Locate the cell with the specified text and output its (X, Y) center coordinate. 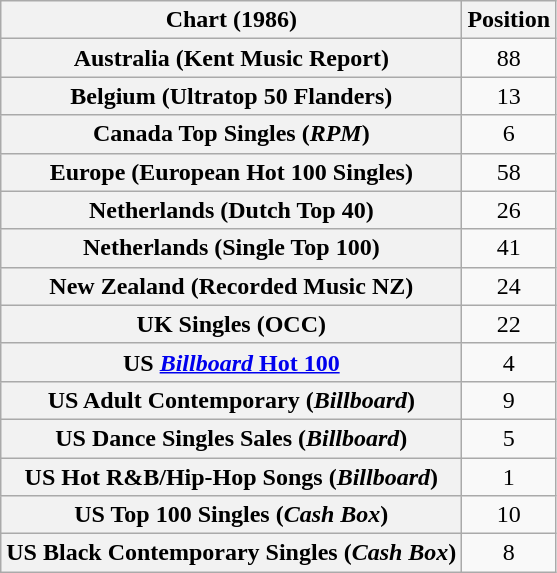
Chart (1986) (232, 20)
US Black Contemporary Singles (Cash Box) (232, 553)
US Adult Contemporary (Billboard) (232, 400)
Netherlands (Single Top 100) (232, 248)
6 (509, 134)
26 (509, 210)
13 (509, 96)
US Top 100 Singles (Cash Box) (232, 515)
Canada Top Singles (RPM) (232, 134)
9 (509, 400)
22 (509, 324)
UK Singles (OCC) (232, 324)
4 (509, 362)
Netherlands (Dutch Top 40) (232, 210)
41 (509, 248)
US Dance Singles Sales (Billboard) (232, 438)
8 (509, 553)
24 (509, 286)
88 (509, 58)
10 (509, 515)
58 (509, 172)
Europe (European Hot 100 Singles) (232, 172)
Australia (Kent Music Report) (232, 58)
US Hot R&B/Hip-Hop Songs (Billboard) (232, 477)
5 (509, 438)
US Billboard Hot 100 (232, 362)
1 (509, 477)
Position (509, 20)
Belgium (Ultratop 50 Flanders) (232, 96)
New Zealand (Recorded Music NZ) (232, 286)
